Identify which cell holds the provided text, then report its [x, y] central coordinate. 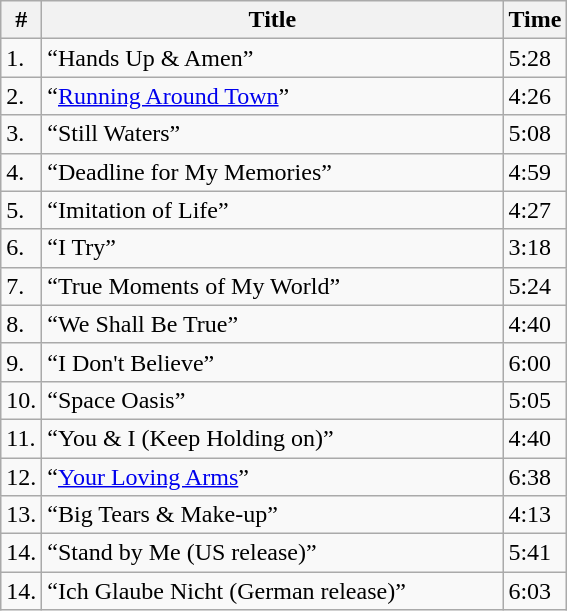
9. [22, 362]
“Running Around Town” [272, 96]
6:00 [535, 362]
3. [22, 134]
4. [22, 172]
“Space Oasis” [272, 400]
8. [22, 324]
“Stand by Me (US release)” [272, 553]
5:24 [535, 286]
“Big Tears & Make-up” [272, 515]
“Imitation of Life” [272, 210]
11. [22, 438]
4:27 [535, 210]
6:38 [535, 477]
4:13 [535, 515]
“True Moments of My World” [272, 286]
“Ich Glaube Nicht (German release)” [272, 591]
13. [22, 515]
“Still Waters” [272, 134]
“I Don't Believe” [272, 362]
1. [22, 58]
3:18 [535, 248]
Title [272, 20]
“You & I (Keep Holding on)” [272, 438]
“We Shall Be True” [272, 324]
“Deadline for My Memories” [272, 172]
“Hands Up & Amen” [272, 58]
5:41 [535, 553]
6. [22, 248]
10. [22, 400]
5. [22, 210]
5:05 [535, 400]
“I Try” [272, 248]
4:59 [535, 172]
# [22, 20]
“Your Loving Arms” [272, 477]
2. [22, 96]
7. [22, 286]
12. [22, 477]
Time [535, 20]
5:28 [535, 58]
4:26 [535, 96]
5:08 [535, 134]
6:03 [535, 591]
